Pinpoint the cell where the given text exists, returning its [x, y] midpoint coordinate. 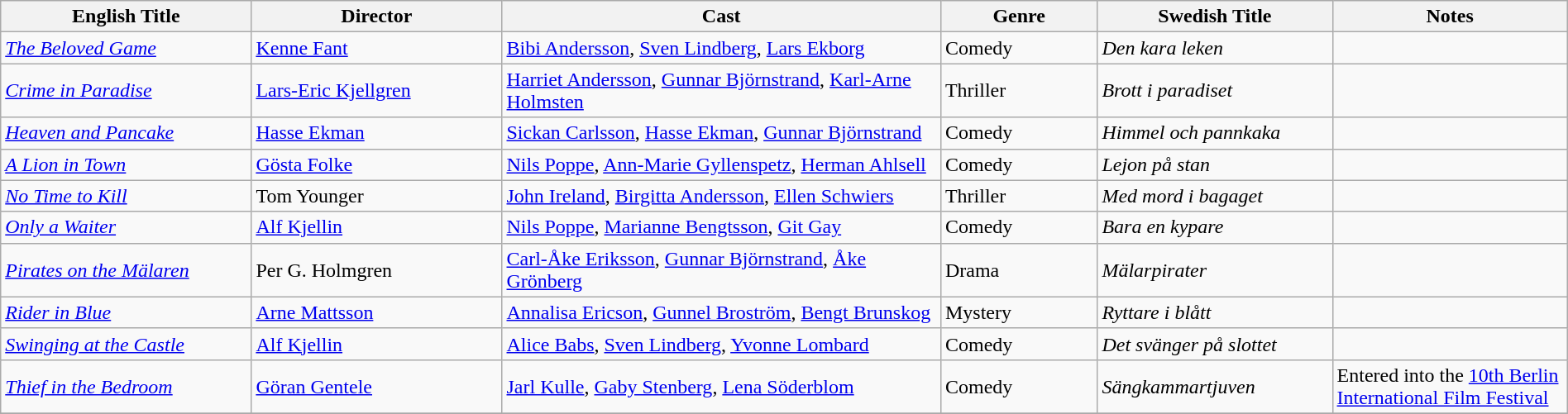
Entered into the 10th Berlin International Film Festival [1450, 387]
Genre [1019, 17]
Rider in Blue [126, 312]
Gösta Folke [377, 164]
Ryttare i blått [1215, 312]
John Ireland, Birgitta Andersson, Ellen Schwiers [721, 196]
Swedish Title [1215, 17]
Brott i paradiset [1215, 91]
Arne Mattsson [377, 312]
Med mord i bagaget [1215, 196]
Nils Poppe, Ann-Marie Gyllenspetz, Herman Ahlsell [721, 164]
The Beloved Game [126, 48]
Sängkammartjuven [1215, 387]
Thief in the Bedroom [126, 387]
Carl-Åke Eriksson, Gunnar Björnstrand, Åke Grönberg [721, 269]
Kenne Fant [377, 48]
Pirates on the Mälaren [126, 269]
A Lion in Town [126, 164]
Alice Babs, Sven Lindberg, Yvonne Lombard [721, 344]
Mystery [1019, 312]
Tom Younger [377, 196]
Bara en kypare [1215, 227]
Jarl Kulle, Gaby Stenberg, Lena Söderblom [721, 387]
No Time to Kill [126, 196]
Nils Poppe, Marianne Bengtsson, Git Gay [721, 227]
English Title [126, 17]
Annalisa Ericson, Gunnel Broström, Bengt Brunskog [721, 312]
Swinging at the Castle [126, 344]
Mälarpirater [1215, 269]
Göran Gentele [377, 387]
Crime in Paradise [126, 91]
Harriet Andersson, Gunnar Björnstrand, Karl-Arne Holmsten [721, 91]
Drama [1019, 269]
Lars-Eric Kjellgren [377, 91]
Det svänger på slottet [1215, 344]
Per G. Holmgren [377, 269]
Bibi Andersson, Sven Lindberg, Lars Ekborg [721, 48]
Himmel och pannkaka [1215, 133]
Cast [721, 17]
Hasse Ekman [377, 133]
Den kara leken [1215, 48]
Heaven and Pancake [126, 133]
Sickan Carlsson, Hasse Ekman, Gunnar Björnstrand [721, 133]
Only a Waiter [126, 227]
Director [377, 17]
Notes [1450, 17]
Lejon på stan [1215, 164]
